Capture the cell that displays the provided text and extract its [X, Y] central coordinate. 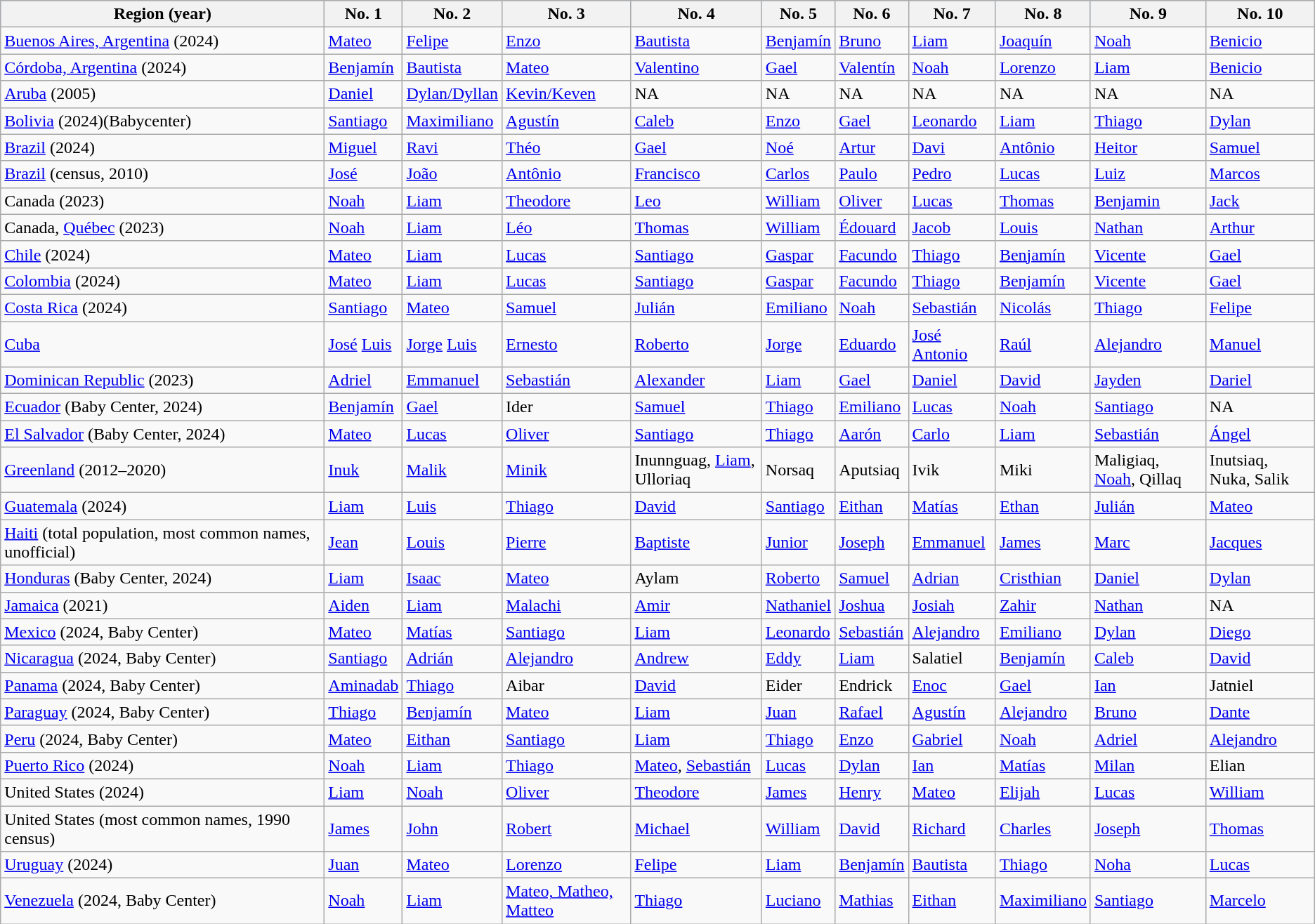
No. 7 [952, 14]
Minik [566, 470]
Elian [1260, 765]
Diego [1260, 632]
Raúl [1042, 344]
Guatemala (2024) [163, 506]
Córdoba, Argentina (2024) [163, 67]
Malachi [566, 605]
Isaac [452, 579]
Venezuela (2024, Baby Center) [163, 902]
Noha [1148, 865]
Norsaq [798, 470]
Jacob [952, 227]
Rafael [872, 712]
Richard [952, 829]
Peru (2024, Baby Center) [163, 739]
No. 1 [364, 14]
Colombia (2024) [163, 281]
Francisco [696, 174]
Artur [872, 147]
Haiti (total population, most common names, unofficial) [163, 542]
Davi [952, 147]
Robert [566, 829]
Léo [566, 227]
No. 4 [696, 14]
No. 3 [566, 14]
Carlos [798, 174]
Alexander [696, 381]
Cuba [163, 344]
Uruguay (2024) [163, 865]
Brazil (2024) [163, 147]
Pierre [566, 542]
Mateo, Matheo, Matteo [566, 902]
Miki [1042, 470]
Salatiel [952, 659]
United States (2024) [163, 792]
Aiden [364, 605]
Costa Rica (2024) [163, 308]
Ivik [952, 470]
Amir [696, 605]
Aputsiaq [872, 470]
Dylan/Dyllan [452, 94]
No. 5 [798, 14]
Jatniel [1260, 685]
Mexico (2024, Baby Center) [163, 632]
Eduardo [872, 344]
Josiah [952, 605]
Ravi [452, 147]
Jacques [1260, 542]
Paulo [872, 174]
Édouard [872, 227]
Ángel [1260, 434]
Baptiste [696, 542]
Elijah [1042, 792]
Noé [798, 147]
Cristhian [1042, 579]
Inuk [364, 470]
Valentín [872, 67]
Luiz [1148, 174]
Junior [798, 542]
Luis [452, 506]
Inutsiaq, Nuka, Salik [1260, 470]
Gabriel [952, 739]
Enoc [952, 685]
Jorge [798, 344]
Ernesto [566, 344]
Puerto Rico (2024) [163, 765]
Théo [566, 147]
United States (most common names, 1990 census) [163, 829]
Mateo, Sebastián [696, 765]
Luciano [798, 902]
Charles [1042, 829]
Zahir [1042, 605]
Dante [1260, 712]
Jack [1260, 201]
Eddy [798, 659]
No. 10 [1260, 14]
Aarón [872, 434]
Mathias [872, 902]
Marc [1148, 542]
Honduras (Baby Center, 2024) [163, 579]
Benjamin [1148, 201]
Jamaica (2021) [163, 605]
Chile (2024) [163, 254]
Eider [798, 685]
José Luis [364, 344]
Ethan [1042, 506]
Leo [696, 201]
Adrián [452, 659]
Ider [566, 407]
José Antonio [952, 344]
Michael [696, 829]
Nicaragua (2024, Baby Center) [163, 659]
Andrew [696, 659]
Paraguay (2024, Baby Center) [163, 712]
Maligiaq, Noah, Qillaq [1148, 470]
Pedro [952, 174]
Brazil (census, 2010) [163, 174]
Heitor [1148, 147]
Aruba (2005) [163, 94]
Henry [872, 792]
Region (year) [163, 14]
Dariel [1260, 381]
Aylam [696, 579]
Endrick [872, 685]
Dominican Republic (2023) [163, 381]
Canada, Québec (2023) [163, 227]
Kevin/Keven [566, 94]
Bolivia (2024)(Babycenter) [163, 121]
No. 9 [1148, 14]
Carlo [952, 434]
José [364, 174]
No. 8 [1042, 14]
Aminadab [364, 685]
Jayden [1148, 381]
Jean [364, 542]
Milan [1148, 765]
Marcos [1260, 174]
El Salvador (Baby Center, 2024) [163, 434]
Arthur [1260, 227]
No. 2 [452, 14]
Aibar [566, 685]
Nathaniel [798, 605]
Miguel [364, 147]
Inunnguag, Liam, Ulloriaq [696, 470]
Jorge Luis [452, 344]
Joshua [872, 605]
Panama (2024, Baby Center) [163, 685]
Joaquín [1042, 41]
João [452, 174]
John [452, 829]
Valentino [696, 67]
Ecuador (Baby Center, 2024) [163, 407]
Marcelo [1260, 902]
No. 6 [872, 14]
Canada (2023) [163, 201]
Manuel [1260, 344]
Adrian [952, 579]
Malik [452, 470]
Buenos Aires, Argentina (2024) [163, 41]
Greenland (2012–2020) [163, 470]
Nicolás [1042, 308]
